Scan for the cell matching the given text and deliver its (x, y) coordinate at center. 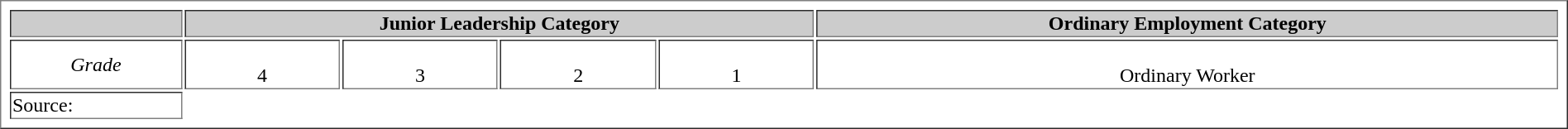
Grade (96, 64)
2 (578, 64)
1 (736, 64)
3 (420, 64)
Ordinary Employment Category (1188, 23)
Junior Leadership Category (500, 23)
Source: (96, 106)
4 (262, 64)
Ordinary Worker (1188, 64)
